Provide the (x, y) coordinate of the cell's center where the given text is located.  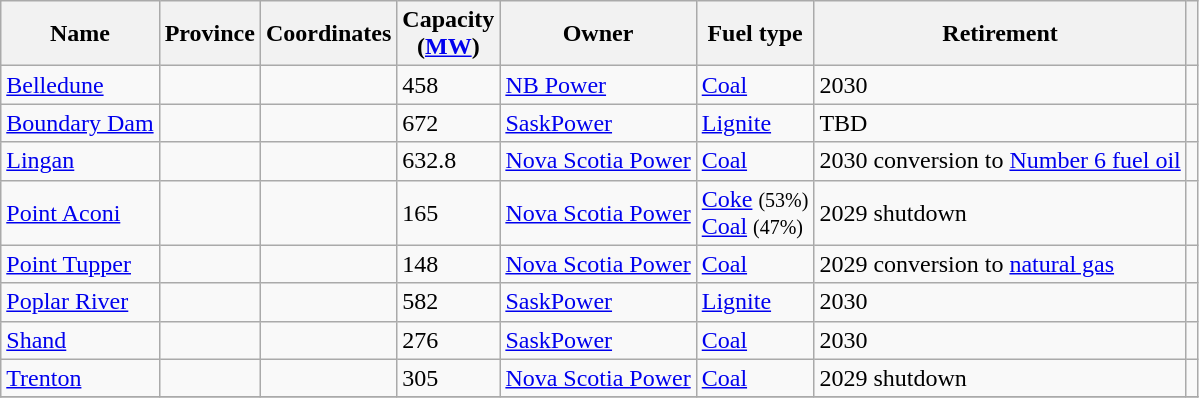
TBD (1000, 123)
Point Tupper (80, 264)
672 (448, 123)
305 (448, 378)
Retirement (1000, 34)
Capacity(MW) (448, 34)
276 (448, 340)
2029 conversion to natural gas (1000, 264)
582 (448, 302)
Point Aconi (80, 212)
2030 conversion to Number 6 fuel oil (1000, 161)
NB Power (598, 85)
Boundary Dam (80, 123)
Trenton (80, 378)
Poplar River (80, 302)
458 (448, 85)
Shand (80, 340)
632.8 (448, 161)
Owner (598, 34)
Coordinates (328, 34)
Province (210, 34)
Fuel type (755, 34)
Belledune (80, 85)
148 (448, 264)
165 (448, 212)
Lingan (80, 161)
Coke (53%)Coal (47%) (755, 212)
Name (80, 34)
